Scan for the cell matching the given text and deliver its (x, y) coordinate at center. 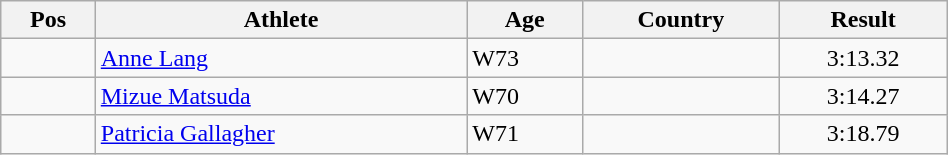
W73 (525, 58)
W70 (525, 96)
Country (681, 20)
3:18.79 (863, 134)
W71 (525, 134)
Anne Lang (281, 58)
Age (525, 20)
3:14.27 (863, 96)
Pos (48, 20)
Patricia Gallagher (281, 134)
Athlete (281, 20)
3:13.32 (863, 58)
Mizue Matsuda (281, 96)
Result (863, 20)
